Extract the [X, Y] coordinate from the center of the cell holding the provided text.  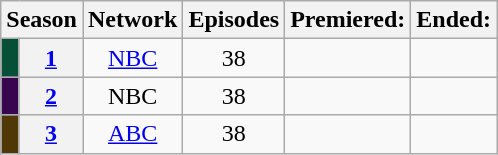
2 [50, 96]
Network [132, 20]
1 [50, 58]
Premiered: [348, 20]
Ended: [454, 20]
Episodes [234, 20]
ABC [132, 134]
3 [50, 134]
Season [42, 20]
